Identify which cell holds the provided text, then report its (x, y) central coordinate. 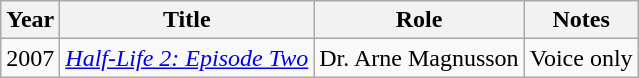
Notes (581, 20)
Half-Life 2: Episode Two (187, 58)
Year (30, 20)
Title (187, 20)
2007 (30, 58)
Dr. Arne Magnusson (419, 58)
Voice only (581, 58)
Role (419, 20)
